Locate the cell with the specified text and output its [X, Y] center coordinate. 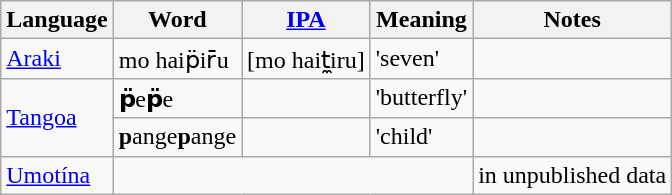
Tangoa [57, 117]
pangepange [177, 137]
Notes [572, 20]
in unpublished data [572, 175]
Umotína [57, 175]
p̈ep̈e [177, 98]
IPA [306, 20]
'seven' [421, 59]
mo haip̈ir̄u [177, 59]
'butterfly' [421, 98]
Word [177, 20]
Meaning [421, 20]
'child' [421, 137]
Language [57, 20]
[mo hait̼iru] [306, 59]
Araki [57, 59]
